From the cell containing the given text, extract its center point as (x, y) coordinate. 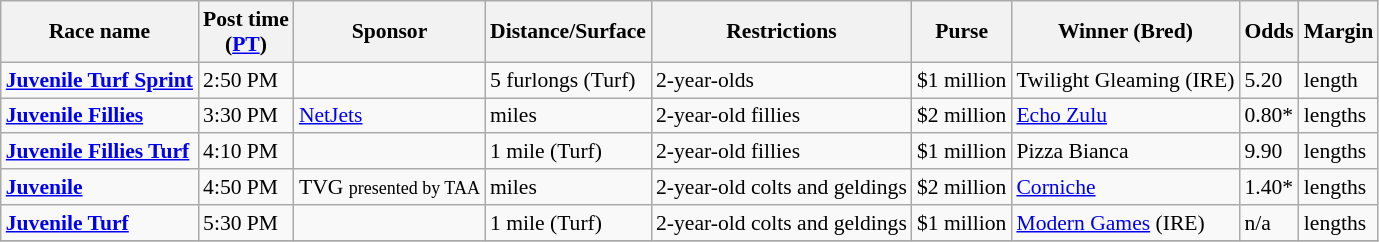
0.80* (1268, 116)
Juvenile Fillies (100, 116)
3:30 PM (246, 116)
Twilight Gleaming (IRE) (1125, 80)
4:10 PM (246, 152)
Juvenile Fillies Turf (100, 152)
Race name (100, 32)
Juvenile Turf (100, 223)
NetJets (390, 116)
1.40* (1268, 187)
Winner (Bred) (1125, 32)
5 furlongs (Turf) (568, 80)
Odds (1268, 32)
Juvenile Turf Sprint (100, 80)
Echo Zulu (1125, 116)
Modern Games (IRE) (1125, 223)
length (1339, 80)
TVG presented by TAA (390, 187)
Margin (1339, 32)
Sponsor (390, 32)
Post time (PT) (246, 32)
4:50 PM (246, 187)
Corniche (1125, 187)
Restrictions (782, 32)
2-year-olds (782, 80)
Juvenile (100, 187)
5:30 PM (246, 223)
5.20 (1268, 80)
Purse (962, 32)
2:50 PM (246, 80)
Distance/Surface (568, 32)
Pizza Bianca (1125, 152)
9.90 (1268, 152)
n/a (1268, 223)
